Determine the (X, Y) coordinate at the center of the cell enclosing the given text.  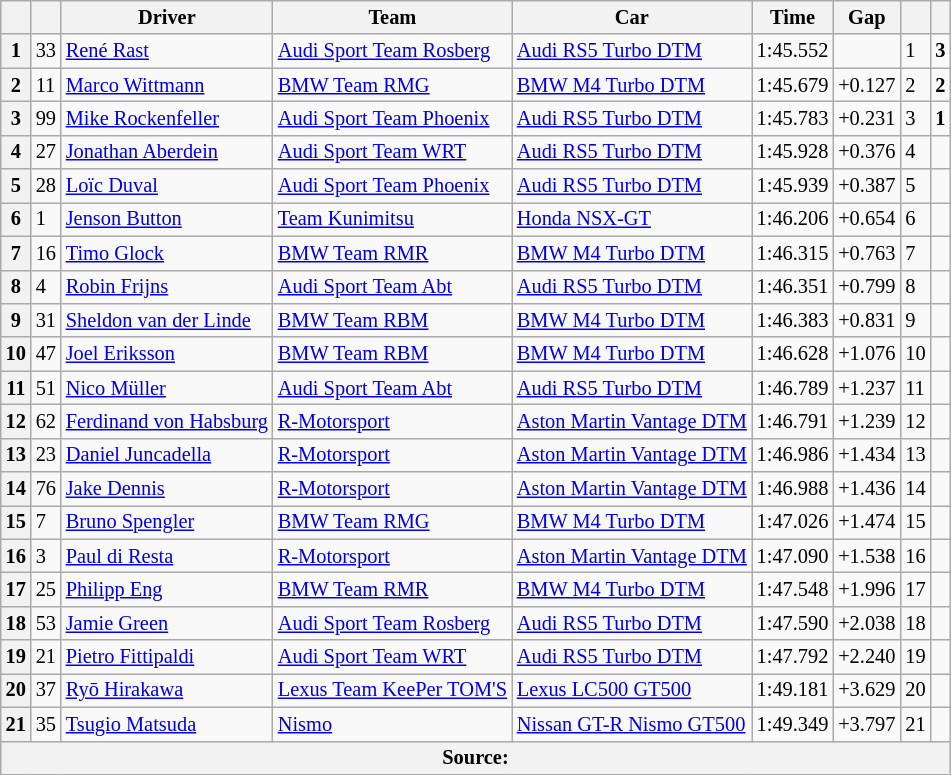
1:46.628 (793, 354)
Honda NSX-GT (632, 219)
+3.797 (866, 724)
37 (46, 690)
25 (46, 589)
Time (793, 17)
1:46.789 (793, 388)
1:47.026 (793, 522)
Tsugio Matsuda (167, 724)
Ferdinand von Habsburg (167, 421)
53 (46, 623)
+0.376 (866, 152)
Gap (866, 17)
+0.654 (866, 219)
1:46.988 (793, 489)
+1.996 (866, 589)
Mike Rockenfeller (167, 118)
+1.538 (866, 556)
1:46.986 (793, 455)
Driver (167, 17)
1:45.939 (793, 186)
Jenson Button (167, 219)
51 (46, 388)
47 (46, 354)
35 (46, 724)
+1.239 (866, 421)
+1.434 (866, 455)
Source: (476, 758)
+0.387 (866, 186)
1:46.791 (793, 421)
62 (46, 421)
33 (46, 51)
Nissan GT-R Nismo GT500 (632, 724)
+2.038 (866, 623)
Loïc Duval (167, 186)
Team (392, 17)
Lexus Team KeePer TOM'S (392, 690)
Nismo (392, 724)
Bruno Spengler (167, 522)
Jake Dennis (167, 489)
Car (632, 17)
99 (46, 118)
27 (46, 152)
+1.436 (866, 489)
+1.076 (866, 354)
+2.240 (866, 657)
1:47.590 (793, 623)
Jonathan Aberdein (167, 152)
+0.127 (866, 85)
+0.831 (866, 320)
Joel Eriksson (167, 354)
Lexus LC500 GT500 (632, 690)
Paul di Resta (167, 556)
René Rast (167, 51)
1:49.181 (793, 690)
Robin Frijns (167, 287)
+1.237 (866, 388)
31 (46, 320)
+0.231 (866, 118)
1:46.315 (793, 253)
Philipp Eng (167, 589)
+0.763 (866, 253)
1:45.552 (793, 51)
+3.629 (866, 690)
1:46.383 (793, 320)
Pietro Fittipaldi (167, 657)
1:47.090 (793, 556)
1:45.679 (793, 85)
Marco Wittmann (167, 85)
+1.474 (866, 522)
1:46.351 (793, 287)
1:47.792 (793, 657)
28 (46, 186)
Nico Müller (167, 388)
Daniel Juncadella (167, 455)
1:47.548 (793, 589)
Timo Glock (167, 253)
1:45.783 (793, 118)
Team Kunimitsu (392, 219)
1:45.928 (793, 152)
23 (46, 455)
76 (46, 489)
1:49.349 (793, 724)
Sheldon van der Linde (167, 320)
+0.799 (866, 287)
Ryō Hirakawa (167, 690)
1:46.206 (793, 219)
Jamie Green (167, 623)
